Scan for the cell matching the given text and deliver its [x, y] coordinate at center. 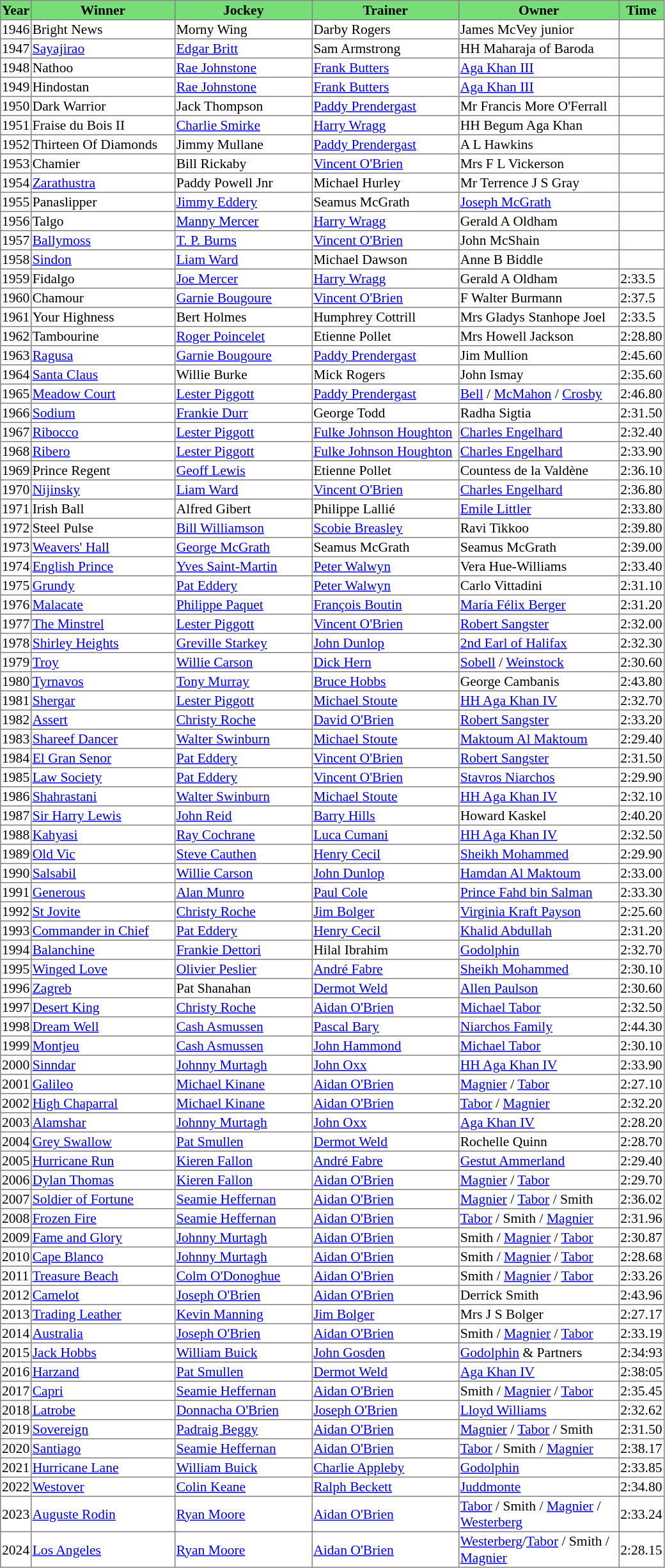
Sobell / Weinstock [538, 662]
Winged Love [102, 969]
Stavros Niarchos [538, 777]
Treasure Beach [102, 1276]
Sinndar [102, 1065]
Carlo Vittadini [538, 586]
Mr Terrence J S Gray [538, 183]
Sayajirao [102, 49]
2:35.45 [641, 1391]
2013 [16, 1314]
2021 [16, 1468]
2:32.62 [641, 1410]
2:37.5 [641, 298]
2001 [16, 1084]
Pat Shanahan [243, 988]
1979 [16, 662]
1970 [16, 490]
2010 [16, 1257]
2015 [16, 1353]
Pascal Bary [386, 1027]
Charlie Appleby [386, 1468]
Jim Mullion [538, 355]
1956 [16, 221]
1951 [16, 125]
2011 [16, 1276]
1973 [16, 547]
Howard Kaskel [538, 816]
2012 [16, 1295]
2:34.80 [641, 1487]
Ralph Beckett [386, 1487]
1967 [16, 432]
2:40.20 [641, 816]
1963 [16, 355]
2:32.20 [641, 1103]
El Gran Senor [102, 758]
HH Maharaja of Baroda [538, 49]
1976 [16, 605]
1968 [16, 451]
Australia [102, 1333]
Tambourine [102, 336]
2:28.70 [641, 1142]
John Gosden [386, 1353]
Balanchine [102, 950]
Dick Hern [386, 662]
2003 [16, 1122]
1975 [16, 586]
2009 [16, 1238]
Willie Burke [243, 375]
Ravi Tikkoo [538, 528]
2:33.20 [641, 720]
2005 [16, 1161]
Steel Pulse [102, 528]
Hurricane Run [102, 1161]
Tony Murray [243, 681]
Old Vic [102, 854]
2:35.60 [641, 375]
John Ismay [538, 375]
Grey Swallow [102, 1142]
Shahrastani [102, 796]
1999 [16, 1046]
Bruce Hobbs [386, 681]
2:33.00 [641, 873]
2:32.10 [641, 796]
Kevin Manning [243, 1314]
Ragusa [102, 355]
Olivier Peslier [243, 969]
Generous [102, 892]
Trading Leather [102, 1314]
Sam Armstrong [386, 49]
Westerberg/Tabor / Smith / Magnier [538, 1549]
Greville Starkey [243, 643]
Winner [102, 10]
Alamshar [102, 1122]
Frozen Fire [102, 1218]
Charlie Smirke [243, 125]
1984 [16, 758]
Ribocco [102, 432]
Mr Francis More O'Ferrall [538, 106]
1952 [16, 144]
2:31.10 [641, 586]
Paddy Powell Jnr [243, 183]
Desert King [102, 1007]
Ray Cochrane [243, 835]
Salsabil [102, 873]
Michael Hurley [386, 183]
1986 [16, 796]
Shirley Heights [102, 643]
1953 [16, 164]
1987 [16, 816]
2:32.40 [641, 432]
Yves Saint-Martin [243, 566]
St Jovite [102, 912]
2:27.17 [641, 1314]
Tabor / Magnier [538, 1103]
Lloyd Williams [538, 1410]
Khalid Abdullah [538, 931]
1997 [16, 1007]
Anne B Biddle [538, 260]
2:33.24 [641, 1514]
2:28.15 [641, 1549]
A L Hawkins [538, 144]
2:32.00 [641, 624]
1994 [16, 950]
1993 [16, 931]
Tyrnavos [102, 681]
Colin Keane [243, 1487]
Tabor / Smith / Magnier / Westerberg [538, 1514]
2002 [16, 1103]
2018 [16, 1410]
Malacate [102, 605]
Talgo [102, 221]
David O'Brien [386, 720]
Camelot [102, 1295]
1996 [16, 988]
Allen Paulson [538, 988]
1977 [16, 624]
Fidalgo [102, 279]
Frankie Durr [243, 413]
1957 [16, 240]
2:28.68 [641, 1257]
2:36.10 [641, 470]
Ballymoss [102, 240]
Sodium [102, 413]
Philippe Lallié [386, 509]
2:33.30 [641, 892]
2019 [16, 1429]
2:33.85 [641, 1468]
The Minstrel [102, 624]
2:36.02 [641, 1199]
Edgar Britt [243, 49]
1946 [16, 29]
Roger Poincelet [243, 336]
1971 [16, 509]
1990 [16, 873]
Dark Warrior [102, 106]
2:43.80 [641, 681]
1958 [16, 260]
Jack Thompson [243, 106]
Bell / McMahon / Crosby [538, 394]
Niarchos Family [538, 1027]
English Prince [102, 566]
Bright News [102, 29]
James McVey junior [538, 29]
Thirteen Of Diamonds [102, 144]
Philippe Paquet [243, 605]
2:29.70 [641, 1180]
Santiago [102, 1448]
Dylan Thomas [102, 1180]
2:28.80 [641, 336]
2:45.60 [641, 355]
Derrick Smith [538, 1295]
Bill Williamson [243, 528]
Your Highness [102, 317]
George McGrath [243, 547]
Troy [102, 662]
Virginia Kraft Payson [538, 912]
High Chaparral [102, 1103]
Alan Munro [243, 892]
George Todd [386, 413]
1947 [16, 49]
María Félix Berger [538, 605]
Joseph McGrath [538, 202]
Latrobe [102, 1410]
Law Society [102, 777]
2:36.80 [641, 490]
Radha Sigtia [538, 413]
1978 [16, 643]
Westover [102, 1487]
Cape Blanco [102, 1257]
1960 [16, 298]
Rochelle Quinn [538, 1142]
2:38:05 [641, 1372]
John Hammond [386, 1046]
2:33.26 [641, 1276]
Hindostan [102, 87]
Owner [538, 10]
John McShain [538, 240]
Dream Well [102, 1027]
2017 [16, 1391]
Colm O'Donoghue [243, 1276]
2007 [16, 1199]
1950 [16, 106]
2:28.20 [641, 1122]
Grundy [102, 586]
2023 [16, 1514]
Vera Hue-Williams [538, 566]
Shareef Dancer [102, 739]
Jimmy Eddery [243, 202]
Barry Hills [386, 816]
2:31.96 [641, 1218]
Kahyasi [102, 835]
John Reid [243, 816]
Humphrey Cottrill [386, 317]
Donnacha O'Brien [243, 1410]
Luca Cumani [386, 835]
2nd Earl of Halifax [538, 643]
1974 [16, 566]
1988 [16, 835]
Auguste Rodin [102, 1514]
1955 [16, 202]
Prince Fahd bin Salman [538, 892]
1995 [16, 969]
1966 [16, 413]
Shergar [102, 701]
Capri [102, 1391]
Mrs Gladys Stanhope Joel [538, 317]
Ribero [102, 451]
T. P. Burns [243, 240]
Fame and Glory [102, 1238]
1961 [16, 317]
Michael Dawson [386, 260]
1948 [16, 68]
Alfred Gibert [243, 509]
HH Begum Aga Khan [538, 125]
Zarathustra [102, 183]
2000 [16, 1065]
1959 [16, 279]
2:43.96 [641, 1295]
2:30.87 [641, 1238]
Assert [102, 720]
2022 [16, 1487]
Manny Mercer [243, 221]
Chamour [102, 298]
Jimmy Mullane [243, 144]
Santa Claus [102, 375]
Sir Harry Lewis [102, 816]
1981 [16, 701]
1982 [16, 720]
Mick Rogers [386, 375]
Harzand [102, 1372]
2:33.40 [641, 566]
Chamier [102, 164]
2004 [16, 1142]
2:44.30 [641, 1027]
2:32.30 [641, 643]
Sovereign [102, 1429]
Padraig Beggy [243, 1429]
2:38.17 [641, 1448]
1965 [16, 394]
1949 [16, 87]
1980 [16, 681]
Scobie Breasley [386, 528]
Juddmonte [538, 1487]
Hurricane Lane [102, 1468]
1991 [16, 892]
2008 [16, 1218]
Trainer [386, 10]
Mrs F L Vickerson [538, 164]
Year [16, 10]
Geoff Lewis [243, 470]
Los Angeles [102, 1549]
Darby Rogers [386, 29]
Frankie Dettori [243, 950]
Nathoo [102, 68]
Zagreb [102, 988]
2020 [16, 1448]
Weavers' Hall [102, 547]
1992 [16, 912]
1954 [16, 183]
Montjeu [102, 1046]
Galileo [102, 1084]
F Walter Burmann [538, 298]
Soldier of Fortune [102, 1199]
Sindon [102, 260]
Bill Rickaby [243, 164]
Maktoum Al Maktoum [538, 739]
1985 [16, 777]
2:25.60 [641, 912]
2016 [16, 1372]
Hamdan Al Maktoum [538, 873]
2:39.80 [641, 528]
2:33.80 [641, 509]
Steve Cauthen [243, 854]
George Cambanis [538, 681]
Meadow Court [102, 394]
2024 [16, 1549]
2:33.19 [641, 1333]
1969 [16, 470]
1983 [16, 739]
François Boutin [386, 605]
2:27.10 [641, 1084]
Morny Wing [243, 29]
2014 [16, 1333]
Mrs J S Bolger [538, 1314]
Fraise du Bois II [102, 125]
1962 [16, 336]
1989 [16, 854]
Jockey [243, 10]
Bert Holmes [243, 317]
Prince Regent [102, 470]
2:46.80 [641, 394]
Countess de la Valdène [538, 470]
Commander in Chief [102, 931]
Irish Ball [102, 509]
Mrs Howell Jackson [538, 336]
Time [641, 10]
1998 [16, 1027]
2:34:93 [641, 1353]
Joe Mercer [243, 279]
1964 [16, 375]
2006 [16, 1180]
Hilal Ibrahim [386, 950]
Jack Hobbs [102, 1353]
2:39.00 [641, 547]
Gestut Ammerland [538, 1161]
Emile Littler [538, 509]
Paul Cole [386, 892]
Godolphin & Partners [538, 1353]
Nijinsky [102, 490]
1972 [16, 528]
Panaslipper [102, 202]
